Determine the [x, y] coordinate at the center of the cell enclosing the given text.  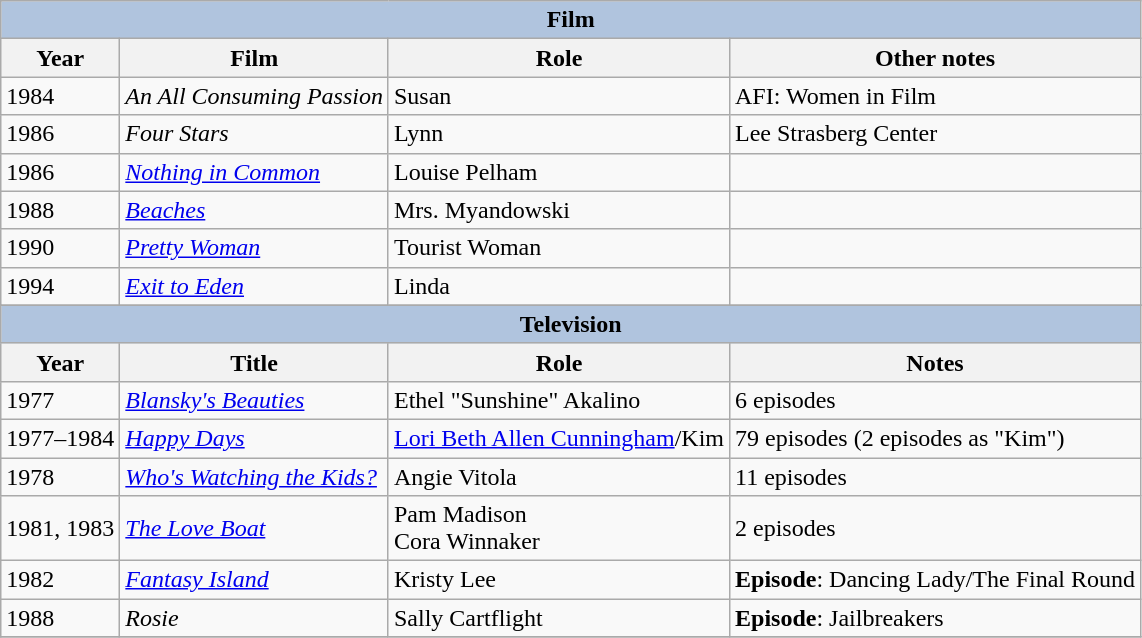
Kristy Lee [558, 580]
An All Consuming Passion [254, 96]
Ethel "Sunshine" Akalino [558, 400]
1982 [60, 580]
Notes [934, 362]
Sally Cartflight [558, 618]
1977–1984 [60, 438]
1981, 1983 [60, 528]
Who's Watching the Kids? [254, 477]
Beaches [254, 210]
2 episodes [934, 528]
Lee Strasberg Center [934, 134]
79 episodes (2 episodes as "Kim") [934, 438]
11 episodes [934, 477]
Television [571, 324]
Happy Days [254, 438]
Episode: Dancing Lady/The Final Round [934, 580]
Lori Beth Allen Cunningham/Kim [558, 438]
Tourist Woman [558, 248]
1978 [60, 477]
Exit to Eden [254, 286]
Nothing in Common [254, 172]
1977 [60, 400]
Mrs. Myandowski [558, 210]
Linda [558, 286]
AFI: Women in Film [934, 96]
Episode: Jailbreakers [934, 618]
1990 [60, 248]
Title [254, 362]
1994 [60, 286]
Pretty Woman [254, 248]
Angie Vitola [558, 477]
Fantasy Island [254, 580]
The Love Boat [254, 528]
Rosie [254, 618]
Pam MadisonCora Winnaker [558, 528]
Other notes [934, 58]
6 episodes [934, 400]
Four Stars [254, 134]
Susan [558, 96]
Blansky's Beauties [254, 400]
1984 [60, 96]
Lynn [558, 134]
Louise Pelham [558, 172]
